Capture the cell that displays the provided text and extract its (x, y) central coordinate. 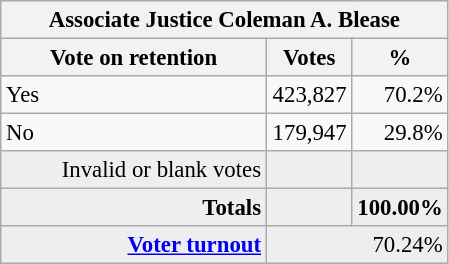
Totals (134, 208)
Votes (309, 58)
Invalid or blank votes (134, 170)
Voter turnout (134, 245)
100.00% (400, 208)
70.2% (400, 95)
29.8% (400, 133)
% (400, 58)
No (134, 133)
Yes (134, 95)
179,947 (309, 133)
70.24% (357, 245)
Vote on retention (134, 58)
Associate Justice Coleman A. Blease (224, 20)
423,827 (309, 95)
